From the cell containing the given text, extract its center point as [X, Y] coordinate. 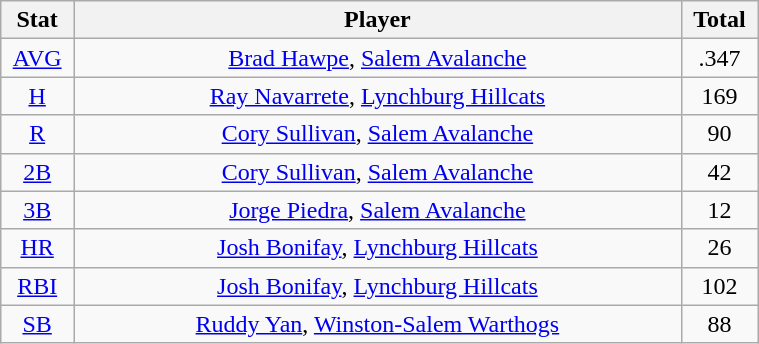
2B [38, 172]
90 [719, 134]
102 [719, 286]
Total [719, 20]
Brad Hawpe, Salem Avalanche [378, 58]
Jorge Piedra, Salem Avalanche [378, 210]
.347 [719, 58]
Ray Navarrete, Lynchburg Hillcats [378, 96]
R [38, 134]
Player [378, 20]
88 [719, 324]
SB [38, 324]
HR [38, 248]
AVG [38, 58]
H [38, 96]
169 [719, 96]
26 [719, 248]
12 [719, 210]
Ruddy Yan, Winston-Salem Warthogs [378, 324]
42 [719, 172]
3B [38, 210]
RBI [38, 286]
Stat [38, 20]
